Return (X, Y) of the center of cell containing provided text 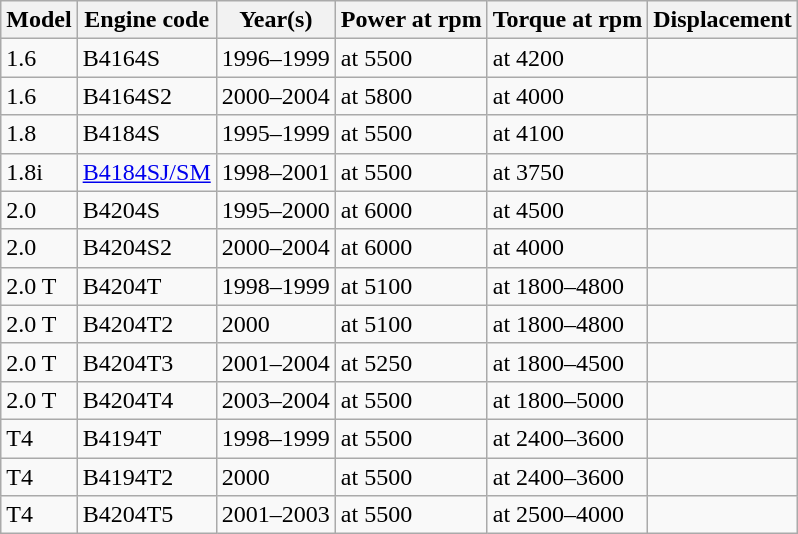
1995–1999 (276, 134)
at 4100 (567, 134)
at 2500–4000 (567, 515)
B4164S (146, 58)
B4204T (146, 286)
B4204T4 (146, 400)
B4204T2 (146, 324)
Year(s) (276, 20)
B4204T3 (146, 362)
1.8i (39, 172)
at 4500 (567, 210)
Power at rpm (411, 20)
B4194T (146, 438)
B4204S (146, 210)
2001–2004 (276, 362)
B4204T5 (146, 515)
at 1800–5000 (567, 400)
at 3750 (567, 172)
Displacement (723, 20)
B4184SJ/SM (146, 172)
at 5800 (411, 96)
B4184S (146, 134)
Model (39, 20)
B4204S2 (146, 248)
1998–2001 (276, 172)
1996–1999 (276, 58)
2001–2003 (276, 515)
2003–2004 (276, 400)
at 5250 (411, 362)
B4164S2 (146, 96)
B4194T2 (146, 477)
Torque at rpm (567, 20)
1995–2000 (276, 210)
1.8 (39, 134)
at 1800–4500 (567, 362)
Engine code (146, 20)
at 4200 (567, 58)
